Return [x, y] of the center of cell containing provided text 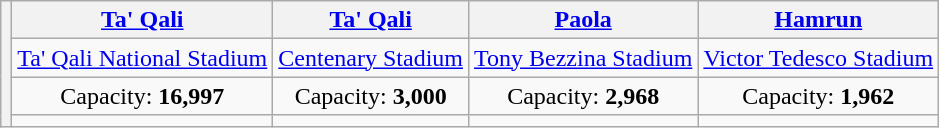
Hamrun [818, 20]
Capacity: 2,968 [584, 96]
Capacity: 1,962 [818, 96]
Capacity: 3,000 [371, 96]
Victor Tedesco Stadium [818, 58]
Capacity: 16,997 [142, 96]
Centenary Stadium [371, 58]
Tony Bezzina Stadium [584, 58]
Ta' Qali National Stadium [142, 58]
Paola [584, 20]
